Return the [x, y] coordinate for the center point of the cell that contains the specified text.  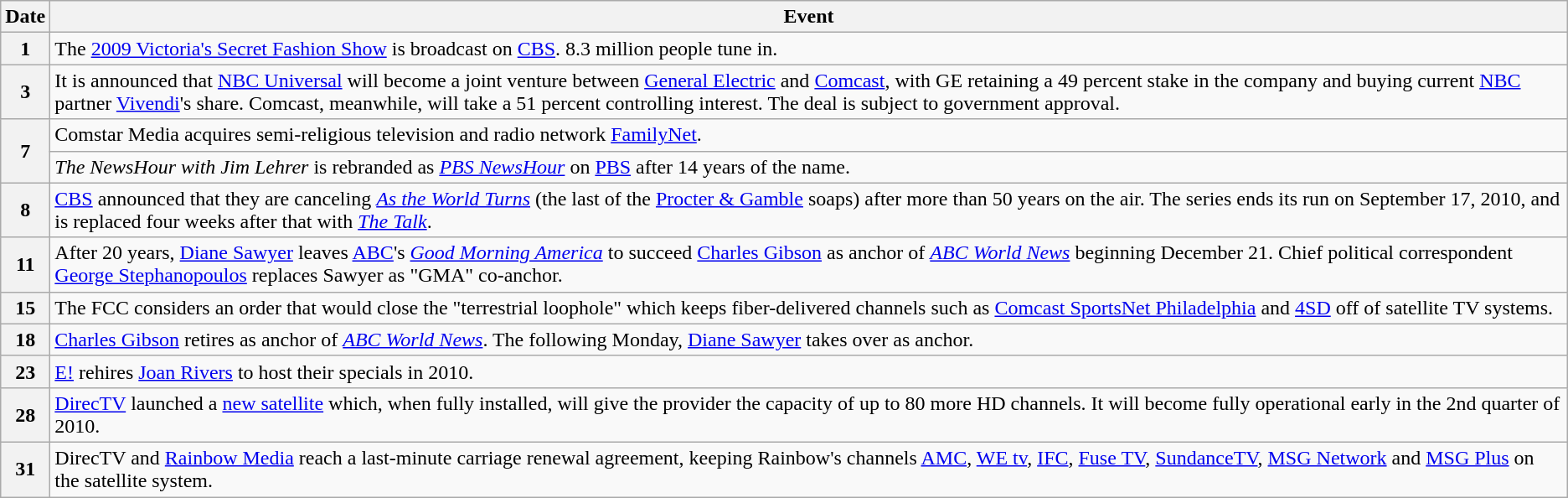
1 [25, 49]
Charles Gibson retires as anchor of ABC World News. The following Monday, Diane Sawyer takes over as anchor. [809, 340]
3 [25, 92]
Comstar Media acquires semi-religious television and radio network FamilyNet. [809, 135]
15 [25, 308]
The 2009 Victoria's Secret Fashion Show is broadcast on CBS. 8.3 million people tune in. [809, 49]
18 [25, 340]
11 [25, 265]
28 [25, 414]
8 [25, 210]
The NewsHour with Jim Lehrer is rebranded as PBS NewsHour on PBS after 14 years of the name. [809, 167]
7 [25, 151]
Event [809, 17]
23 [25, 371]
E! rehires Joan Rivers to host their specials in 2010. [809, 371]
Date [25, 17]
31 [25, 469]
